Output the (x, y) coordinate of the center of the cell containing the given text.  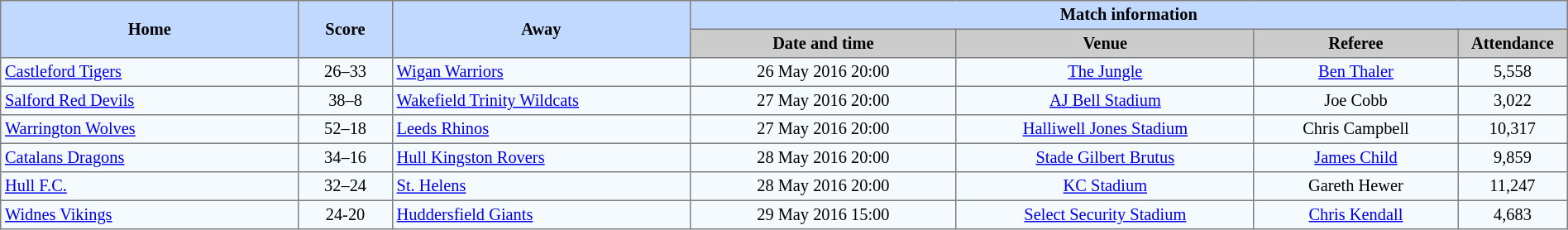
Stade Gilbert Brutus (1105, 157)
4,683 (1513, 214)
James Child (1355, 157)
3,022 (1513, 100)
Widnes Vikings (150, 214)
Referee (1355, 43)
24-20 (346, 214)
32–24 (346, 186)
Chris Campbell (1355, 129)
Chris Kendall (1355, 214)
Hull F.C. (150, 186)
52–18 (346, 129)
Joe Cobb (1355, 100)
29 May 2016 15:00 (823, 214)
Select Security Stadium (1105, 214)
Hull Kingston Rovers (541, 157)
10,317 (1513, 129)
Wigan Warriors (541, 72)
Match information (1128, 15)
Salford Red Devils (150, 100)
Wakefield Trinity Wildcats (541, 100)
38–8 (346, 100)
Halliwell Jones Stadium (1105, 129)
26 May 2016 20:00 (823, 72)
Castleford Tigers (150, 72)
26–33 (346, 72)
KC Stadium (1105, 186)
Attendance (1513, 43)
Huddersfield Giants (541, 214)
Score (346, 30)
34–16 (346, 157)
St. Helens (541, 186)
Home (150, 30)
Away (541, 30)
AJ Bell Stadium (1105, 100)
Catalans Dragons (150, 157)
Leeds Rhinos (541, 129)
Date and time (823, 43)
11,247 (1513, 186)
Ben Thaler (1355, 72)
Venue (1105, 43)
The Jungle (1105, 72)
Gareth Hewer (1355, 186)
5,558 (1513, 72)
9,859 (1513, 157)
Warrington Wolves (150, 129)
